Return (X, Y) of the center of cell containing provided text 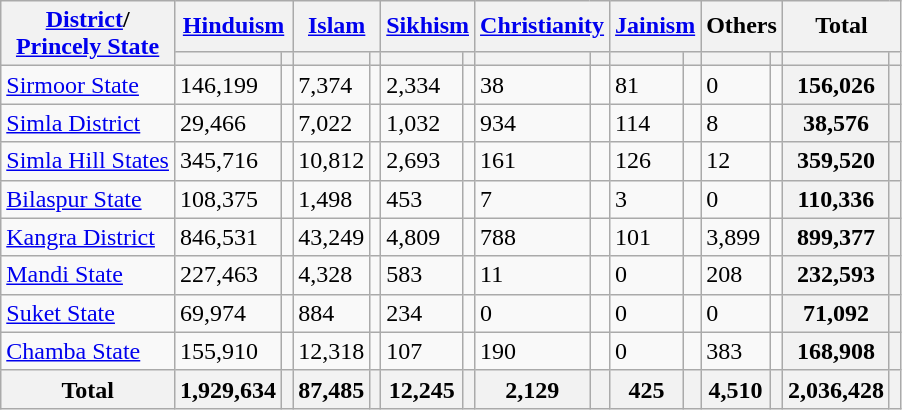
126 (647, 161)
108,375 (228, 199)
38 (532, 85)
71,092 (836, 313)
7,022 (332, 123)
Jainism (656, 26)
12 (736, 161)
Suket State (88, 313)
Sikhism (428, 26)
Kangra District (88, 237)
2,036,428 (836, 389)
227,463 (228, 275)
69,974 (228, 313)
3,899 (736, 237)
Others (742, 26)
7,374 (332, 85)
884 (332, 313)
District/Princely State (88, 34)
Hinduism (233, 26)
788 (532, 237)
168,908 (836, 351)
11 (532, 275)
2,129 (532, 389)
359,520 (836, 161)
10,812 (332, 161)
846,531 (228, 237)
1,032 (422, 123)
38,576 (836, 123)
190 (532, 351)
1,498 (332, 199)
4,809 (422, 237)
425 (647, 389)
12,318 (332, 351)
Simla District (88, 123)
4,328 (332, 275)
12,245 (422, 389)
107 (422, 351)
234 (422, 313)
8 (736, 123)
155,910 (228, 351)
81 (647, 85)
383 (736, 351)
934 (532, 123)
29,466 (228, 123)
Chamba State (88, 351)
87,485 (332, 389)
453 (422, 199)
Islam (337, 26)
161 (532, 161)
583 (422, 275)
110,336 (836, 199)
345,716 (228, 161)
2,334 (422, 85)
43,249 (332, 237)
232,593 (836, 275)
3 (647, 199)
4,510 (736, 389)
Sirmoor State (88, 85)
Bilaspur State (88, 199)
146,199 (228, 85)
114 (647, 123)
2,693 (422, 161)
7 (532, 199)
208 (736, 275)
156,026 (836, 85)
Mandi State (88, 275)
Christianity (542, 26)
Simla Hill States (88, 161)
899,377 (836, 237)
101 (647, 237)
1,929,634 (228, 389)
